Locate the cell with the specified text and output its [X, Y] center coordinate. 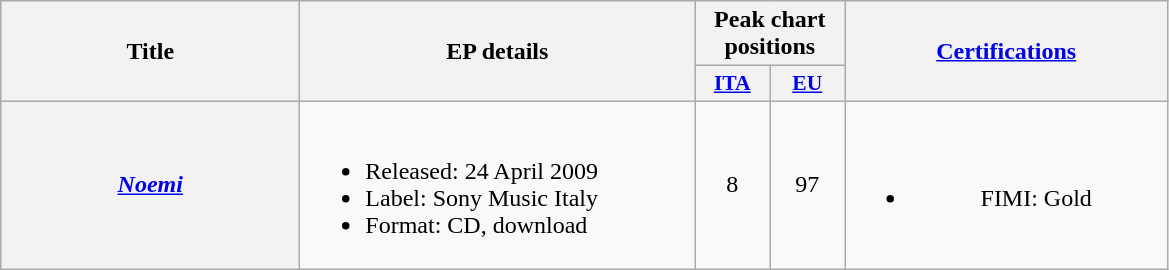
Peak chart positions [770, 34]
97 [808, 184]
EP details [498, 52]
8 [732, 184]
EU [808, 84]
FIMI: Gold [1006, 184]
ITA [732, 84]
Released: 24 April 2009Label: Sony Music ItalyFormat: CD, download [498, 184]
Certifications [1006, 52]
Title [150, 52]
Noemi [150, 184]
